Capture the cell that displays the provided text and extract its (x, y) central coordinate. 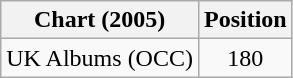
UK Albums (OCC) (100, 58)
Chart (2005) (100, 20)
Position (245, 20)
180 (245, 58)
